Search for the cell housing the specified text and yield its [X, Y] center coordinate. 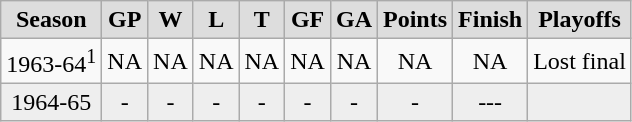
W [171, 20]
GA [354, 20]
L [216, 20]
Finish [490, 20]
T [262, 20]
Points [416, 20]
--- [490, 102]
1963-641 [52, 62]
1964-65 [52, 102]
Season [52, 20]
GP [125, 20]
Lost final [580, 62]
GF [308, 20]
Playoffs [580, 20]
